Output the (X, Y) coordinate of the center of the cell containing the given text.  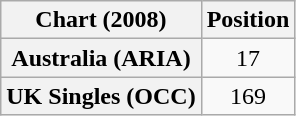
Position (248, 20)
UK Singles (OCC) (101, 96)
169 (248, 96)
Australia (ARIA) (101, 58)
Chart (2008) (101, 20)
17 (248, 58)
